For the text-containing cell, return its midpoint in [x, y] coordinate format. 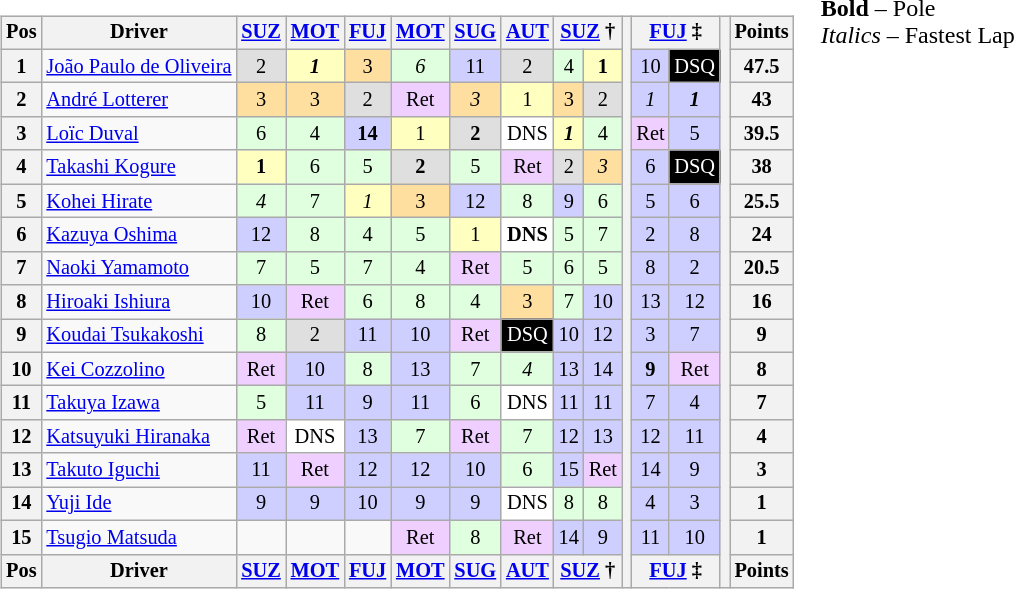
20.5 [762, 268]
Katsuyuki Hiranaka [138, 437]
25.5 [762, 201]
Naoki Yamamoto [138, 268]
24 [762, 235]
André Lotterer [138, 100]
16 [762, 302]
Yuji Ide [138, 504]
Kohei Hirate [138, 201]
João Paulo de Oliveira [138, 66]
Kei Cozzolino [138, 369]
Takuya Izawa [138, 403]
Kazuya Oshima [138, 235]
43 [762, 100]
Hiroaki Ishiura [138, 302]
Tsugio Matsuda [138, 537]
Loïc Duval [138, 134]
Koudai Tsukakoshi [138, 336]
Takashi Kogure [138, 167]
39.5 [762, 134]
47.5 [762, 66]
Takuto Iguchi [138, 470]
38 [762, 167]
